Capture the cell that displays the provided text and extract its [x, y] central coordinate. 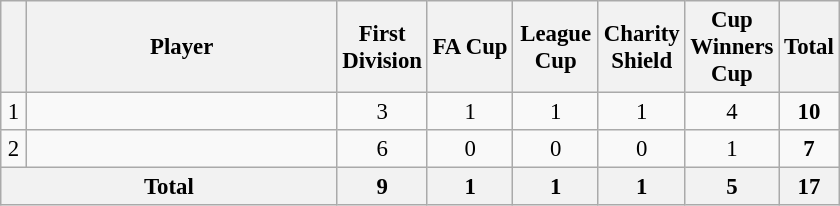
Charity Shield [642, 47]
FA Cup [470, 47]
6 [382, 149]
Cup Winners Cup [732, 47]
3 [382, 112]
Player [182, 47]
League Cup [556, 47]
10 [809, 112]
9 [382, 187]
4 [732, 112]
2 [14, 149]
First Division [382, 47]
7 [809, 149]
5 [732, 187]
17 [809, 187]
